Provide the (X, Y) coordinate of the cell's center where the given text is located.  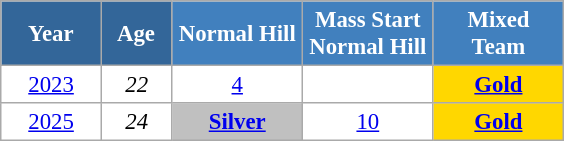
Age (136, 34)
4 (238, 85)
Year (52, 34)
Mass Start Normal Hill (368, 34)
2023 (52, 85)
Normal Hill (238, 34)
22 (136, 85)
Mixed Team (498, 34)
2025 (52, 122)
10 (368, 122)
Silver (238, 122)
24 (136, 122)
